Pinpoint the cell where the given text exists, returning its [x, y] midpoint coordinate. 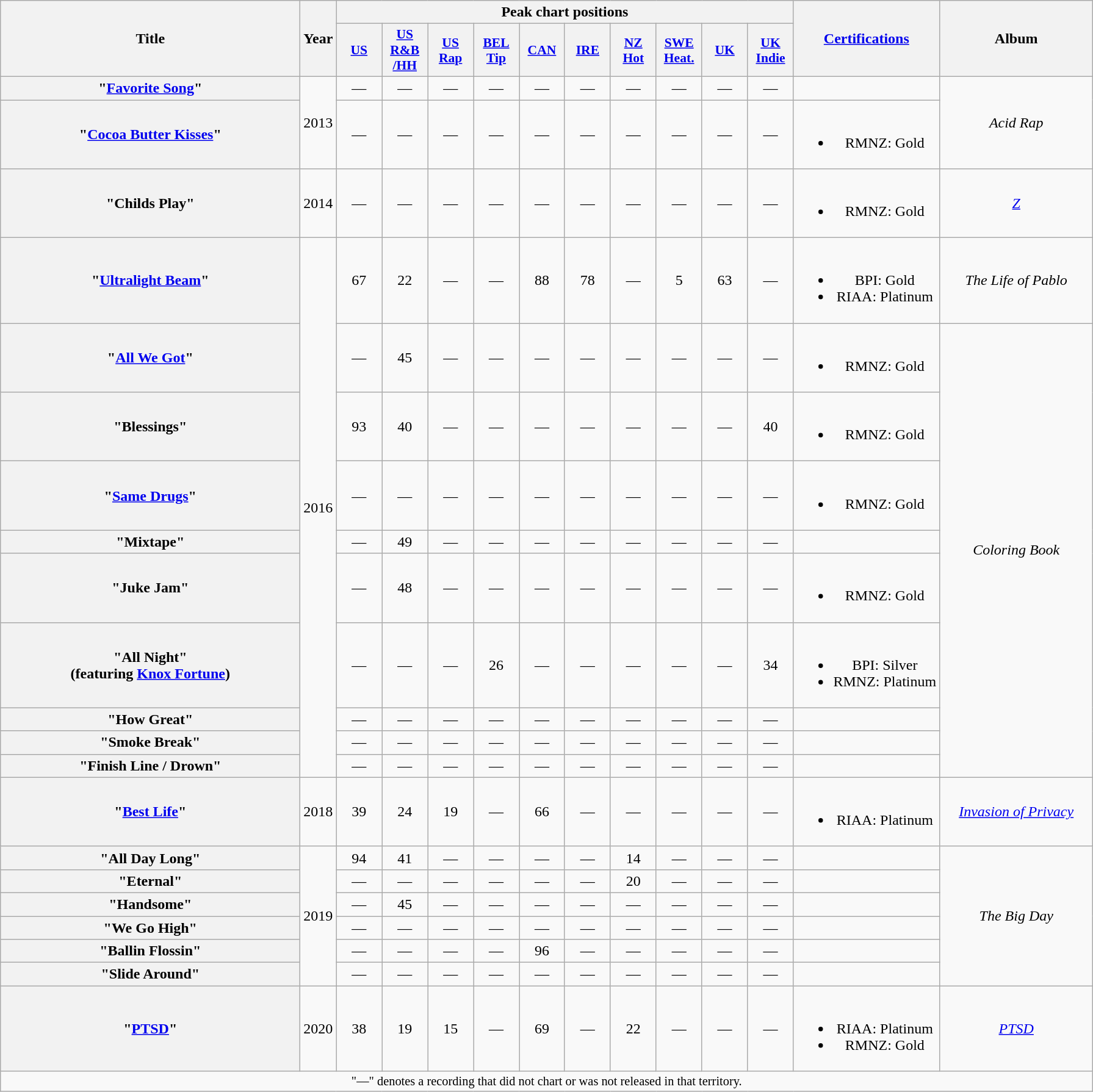
Z [1017, 204]
66 [542, 811]
Acid Rap [1017, 122]
94 [359, 858]
Coloring Book [1017, 550]
USR&B/HH [405, 50]
93 [359, 427]
"All Night"(featuring Knox Fortune) [150, 665]
2019 [319, 916]
Invasion of Privacy [1017, 811]
"Best Life" [150, 811]
BPI: GoldRIAA: Platinum [867, 281]
"Mixtape" [150, 542]
RIAA: Platinum [867, 811]
"How Great" [150, 719]
"Juke Jam" [150, 588]
2014 [319, 204]
5 [679, 281]
"We Go High" [150, 928]
"Cocoa Butter Kisses" [150, 134]
"Childs Play" [150, 204]
88 [542, 281]
48 [405, 588]
"Favorite Song" [150, 88]
24 [405, 811]
"All Day Long" [150, 858]
US [359, 50]
78 [587, 281]
"Smoke Break" [150, 742]
15 [450, 1029]
41 [405, 858]
"—" denotes a recording that did not chart or was not released in that territory. [547, 1082]
"Eternal" [150, 881]
Year [319, 39]
2016 [319, 508]
NZHot [633, 50]
69 [542, 1029]
PTSD [1017, 1029]
USRap [450, 50]
"Ballin Flossin" [150, 951]
34 [770, 665]
20 [633, 881]
BELTip [497, 50]
"Ultralight Beam" [150, 281]
UKIndie [770, 50]
IRE [587, 50]
2013 [319, 122]
"All We Got" [150, 357]
49 [405, 542]
"PTSD" [150, 1029]
2020 [319, 1029]
"Slide Around" [150, 974]
Album [1017, 39]
67 [359, 281]
14 [633, 858]
26 [497, 665]
63 [725, 281]
2018 [319, 811]
Peak chart positions [565, 12]
Certifications [867, 39]
39 [359, 811]
"Blessings" [150, 427]
UK [725, 50]
"Handsome" [150, 904]
"Finish Line / Drown" [150, 766]
SWEHeat. [679, 50]
96 [542, 951]
The Life of Pablo [1017, 281]
BPI: SilverRMNZ: Platinum [867, 665]
38 [359, 1029]
RIAA: PlatinumRMNZ: Gold [867, 1029]
The Big Day [1017, 916]
Title [150, 39]
"Same Drugs" [150, 495]
CAN [542, 50]
